Extract the [x, y] coordinate from the center of the cell holding the provided text.  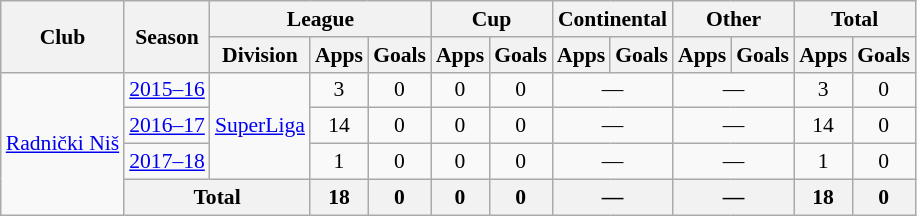
2017–18 [167, 162]
2015–16 [167, 90]
Continental [612, 19]
Other [734, 19]
SuperLiga [260, 126]
Season [167, 36]
League [320, 19]
2016–17 [167, 126]
Cup [492, 19]
Radnički Niš [62, 143]
Division [260, 55]
Club [62, 36]
